Pinpoint the cell where the given text exists, returning its (X, Y) midpoint coordinate. 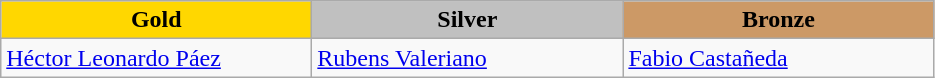
Fabio Castañeda (778, 58)
Gold (156, 20)
Silver (468, 20)
Bronze (778, 20)
Rubens Valeriano (468, 58)
Héctor Leonardo Páez (156, 58)
